Search for the cell housing the specified text and yield its (X, Y) center coordinate. 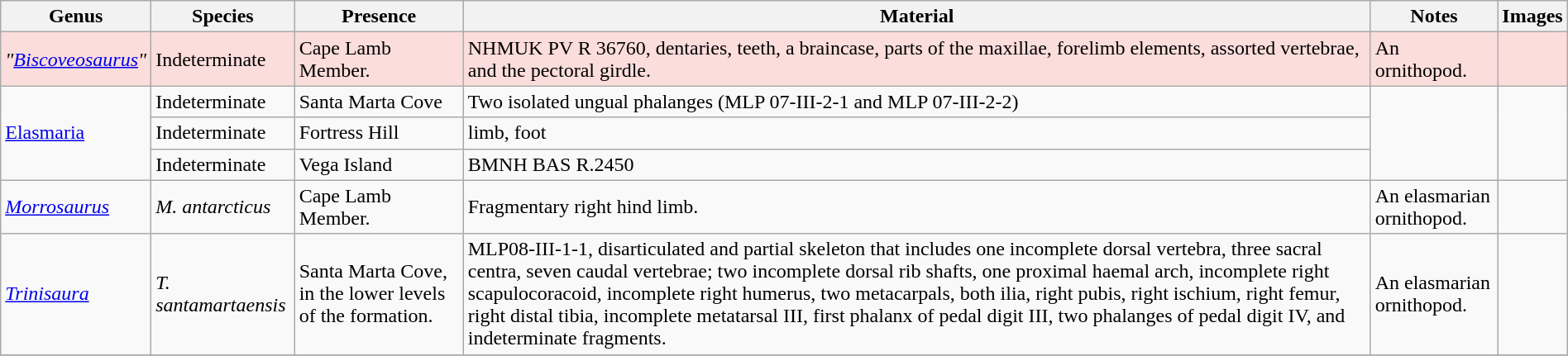
M. antarcticus (223, 206)
Two isolated ungual phalanges (MLP 07-III-2-1 and MLP 07-III-2-2) (916, 102)
Santa Marta Cove (379, 102)
Presence (379, 17)
Vega Island (379, 164)
An ornithopod. (1434, 59)
Elasmaria (76, 133)
Notes (1434, 17)
Santa Marta Cove, in the lower levels of the formation. (379, 294)
Trinisaura (76, 294)
Species (223, 17)
Morrosaurus (76, 206)
Images (1532, 17)
BMNH BAS R.2450 (916, 164)
NHMUK PV R 36760, dentaries, teeth, a braincase, parts of the maxillae, forelimb elements, assorted vertebrae, and the pectoral girdle. (916, 59)
"Biscoveosaurus" (76, 59)
T. santamartaensis (223, 294)
Genus (76, 17)
Fragmentary right hind limb. (916, 206)
Fortress Hill (379, 133)
Material (916, 17)
limb, foot (916, 133)
